For the text-containing cell, return its midpoint in [X, Y] coordinate format. 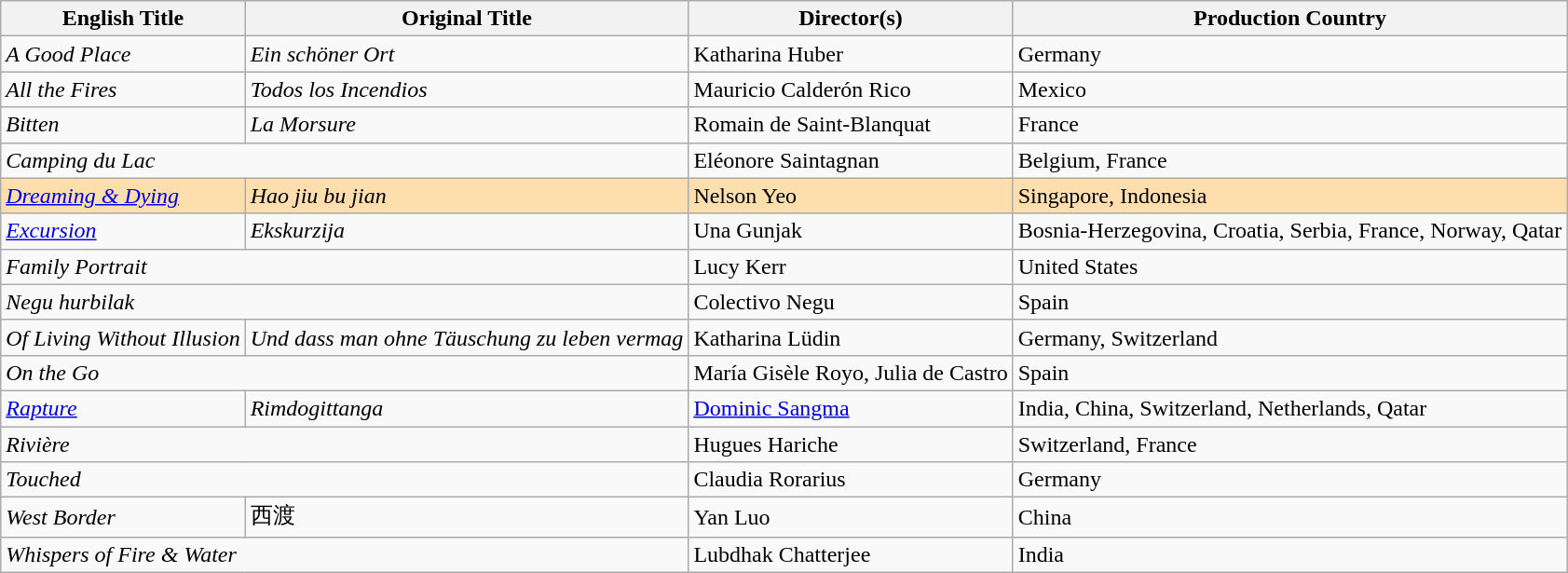
Director(s) [851, 19]
Una Gunjak [851, 231]
Eléonore Saintagnan [851, 160]
Bitten [123, 125]
English Title [123, 19]
Todos los Incendios [467, 89]
All the Fires [123, 89]
Of Living Without Illusion [123, 337]
Yan Luo [851, 518]
Rapture [123, 408]
Ein schöner Ort [467, 54]
La Morsure [467, 125]
West Border [123, 518]
María Gisèle Royo, Julia de Castro [851, 373]
Family Portrait [345, 266]
Rimdogittanga [467, 408]
A Good Place [123, 54]
Claudia Rorarius [851, 480]
Whispers of Fire & Water [345, 554]
Negu hurbilak [345, 302]
Und dass man ohne Täuschung zu leben vermag [467, 337]
Mauricio Calderón Rico [851, 89]
Lucy Kerr [851, 266]
Excursion [123, 231]
西渡 [467, 518]
Production Country [1289, 19]
Hao jiu bu jian [467, 196]
Lubdhak Chatterjee [851, 554]
Singapore, Indonesia [1289, 196]
Germany, Switzerland [1289, 337]
Original Title [467, 19]
Mexico [1289, 89]
Hugues Hariche [851, 444]
On the Go [345, 373]
China [1289, 518]
Camping du Lac [345, 160]
Dreaming & Dying [123, 196]
Katharina Lüdin [851, 337]
Rivière [345, 444]
Colectivo Negu [851, 302]
France [1289, 125]
United States [1289, 266]
Nelson Yeo [851, 196]
Romain de Saint-Blanquat [851, 125]
Bosnia-Herzegovina, Croatia, Serbia, France, Norway, Qatar [1289, 231]
Switzerland, France [1289, 444]
India, China, Switzerland, Netherlands, Qatar [1289, 408]
Ekskurzija [467, 231]
Touched [345, 480]
Dominic Sangma [851, 408]
Belgium, France [1289, 160]
Katharina Huber [851, 54]
India [1289, 554]
